Provide the (x, y) coordinate of the cell's center where the given text is located.  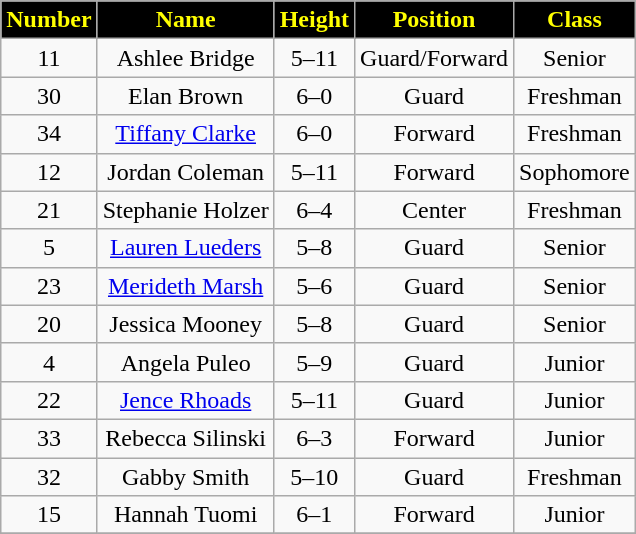
Height (314, 20)
33 (49, 438)
Guard/Forward (434, 58)
Rebecca Silinski (186, 438)
5 (49, 248)
20 (49, 324)
Number (49, 20)
Gabby Smith (186, 477)
34 (49, 134)
Hannah Tuomi (186, 515)
Center (434, 210)
Name (186, 20)
Angela Puleo (186, 362)
22 (49, 400)
Sophomore (575, 172)
6–1 (314, 515)
15 (49, 515)
21 (49, 210)
5–6 (314, 286)
Elan Brown (186, 96)
32 (49, 477)
Class (575, 20)
Jordan Coleman (186, 172)
23 (49, 286)
30 (49, 96)
6–3 (314, 438)
Stephanie Holzer (186, 210)
5–10 (314, 477)
12 (49, 172)
Lauren Lueders (186, 248)
6–4 (314, 210)
4 (49, 362)
Jence Rhoads (186, 400)
11 (49, 58)
Ashlee Bridge (186, 58)
5–9 (314, 362)
Position (434, 20)
Tiffany Clarke (186, 134)
Jessica Mooney (186, 324)
Merideth Marsh (186, 286)
